Detect which cell encompasses the target text, then output its (x, y) center coordinate. 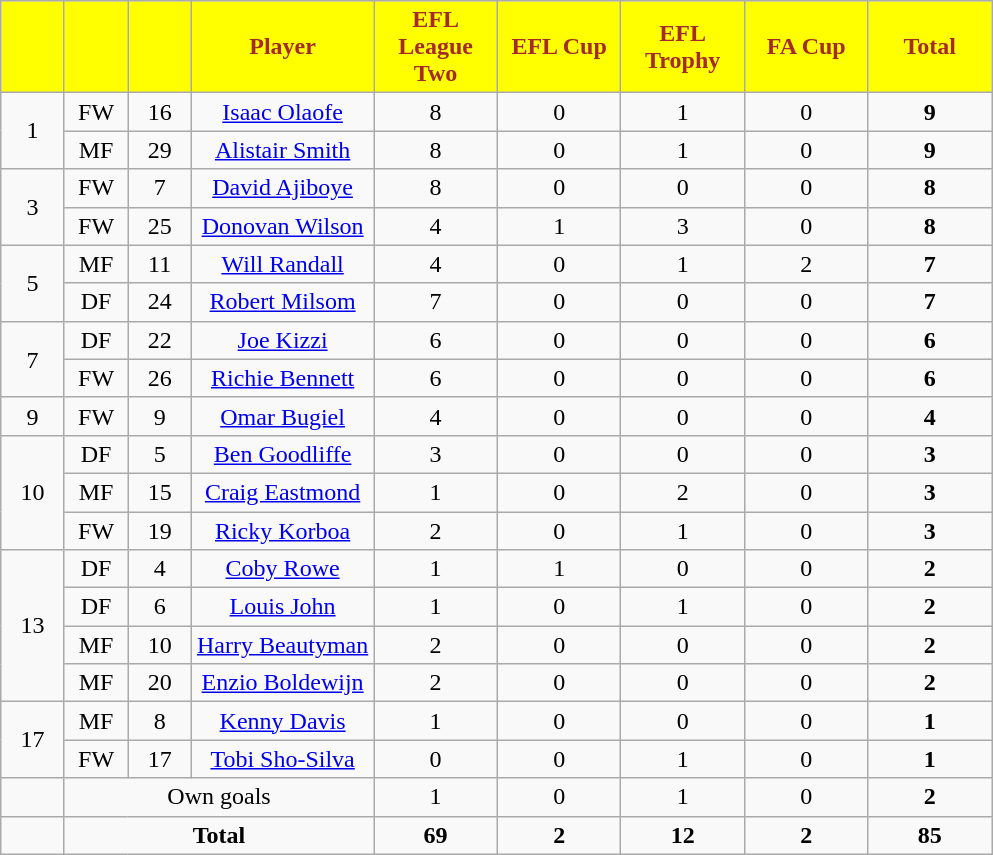
16 (160, 112)
Robert Milsom (282, 302)
David Ajiboye (282, 188)
Ricky Korboa (282, 531)
Alistair Smith (282, 150)
Will Randall (282, 264)
EFL Cup (559, 47)
EFL Trophy (683, 47)
24 (160, 302)
13 (33, 626)
Donovan Wilson (282, 226)
Louis John (282, 607)
Craig Eastmond (282, 492)
25 (160, 226)
EFL League Two (436, 47)
15 (160, 492)
Enzio Boldewijn (282, 683)
Own goals (218, 797)
FA Cup (806, 47)
20 (160, 683)
Coby Rowe (282, 569)
Tobi Sho-Silva (282, 759)
12 (683, 835)
Joe Kizzi (282, 340)
Harry Beautyman (282, 645)
29 (160, 150)
22 (160, 340)
Ben Goodliffe (282, 454)
Omar Bugiel (282, 416)
19 (160, 531)
26 (160, 378)
Kenny Davis (282, 721)
69 (436, 835)
Isaac Olaofe (282, 112)
Player (282, 47)
85 (930, 835)
11 (160, 264)
Richie Bennett (282, 378)
